Search for the cell housing the specified text and yield its [X, Y] center coordinate. 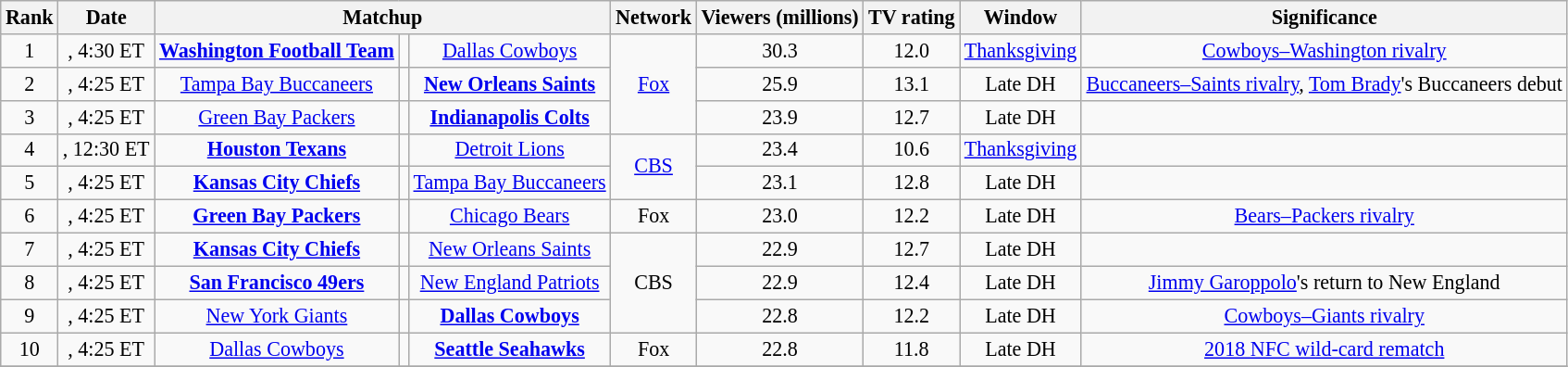
Detroit Lions [509, 150]
30.3 [779, 50]
2 [30, 83]
12.8 [912, 183]
25.9 [779, 83]
12.4 [912, 283]
10.6 [912, 150]
8 [30, 283]
New York Giants [277, 316]
5 [30, 183]
Cowboys–Washington rivalry [1324, 50]
TV rating [912, 17]
13.1 [912, 83]
Washington Football Team [277, 50]
11.8 [912, 349]
Jimmy Garoppolo's return to New England [1324, 283]
4 [30, 150]
Bears–Packers rivalry [1324, 216]
Network [653, 17]
New England Patriots [509, 283]
7 [30, 249]
12.0 [912, 50]
Indianapolis Colts [509, 117]
23.1 [779, 183]
2018 NFC wild-card rematch [1324, 349]
Rank [30, 17]
10 [30, 349]
Seattle Seahawks [509, 349]
Significance [1324, 17]
6 [30, 216]
Cowboys–Giants rivalry [1324, 316]
1 [30, 50]
23.4 [779, 150]
Chicago Bears [509, 216]
Buccaneers–Saints rivalry, Tom Brady's Buccaneers debut [1324, 83]
Matchup [383, 17]
Viewers (millions) [779, 17]
Window [1021, 17]
San Francisco 49ers [277, 283]
23.9 [779, 117]
3 [30, 117]
, 12:30 ET [106, 150]
Houston Texans [277, 150]
, 4:30 ET [106, 50]
Date [106, 17]
23.0 [779, 216]
9 [30, 316]
